Identify which cell holds the provided text, then report its (x, y) central coordinate. 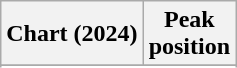
Peakposition (189, 34)
Chart (2024) (72, 34)
